For the text-containing cell, return its midpoint in [x, y] coordinate format. 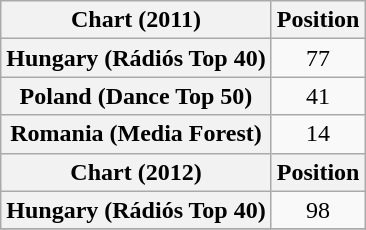
41 [318, 96]
Chart (2011) [136, 20]
14 [318, 134]
98 [318, 210]
Chart (2012) [136, 172]
Romania (Media Forest) [136, 134]
77 [318, 58]
Poland (Dance Top 50) [136, 96]
